Capture the cell that displays the provided text and extract its [x, y] central coordinate. 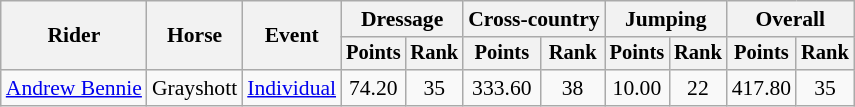
Horse [194, 36]
10.00 [637, 88]
333.60 [502, 88]
Dressage [402, 19]
74.20 [373, 88]
Cross-country [534, 19]
Jumping [666, 19]
Rider [74, 36]
Overall [790, 19]
22 [698, 88]
38 [573, 88]
Grayshott [194, 88]
Individual [292, 88]
417.80 [762, 88]
Andrew Bennie [74, 88]
Event [292, 36]
